From the cell containing the given text, extract its center point as (x, y) coordinate. 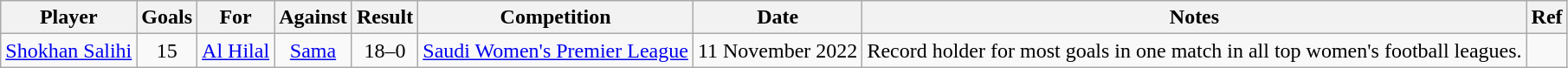
18–0 (384, 51)
Goals (167, 17)
Ref (1546, 17)
Shokhan Salihi (69, 51)
Player (69, 17)
Notes (1195, 17)
Result (384, 17)
Competition (556, 17)
Record holder for most goals in one match in all top women's football leagues. (1195, 51)
Saudi Women's Premier League (556, 51)
For (236, 17)
Al Hilal (236, 51)
11 November 2022 (778, 51)
Date (778, 17)
15 (167, 51)
Against (313, 17)
Sama (313, 51)
